Provide the (X, Y) coordinate of the cell's center where the given text is located.  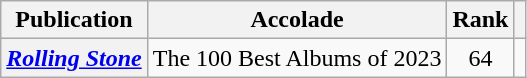
64 (480, 58)
Publication (74, 20)
Rank (480, 20)
Rolling Stone (74, 58)
The 100 Best Albums of 2023 (297, 58)
Accolade (297, 20)
